Capture the cell that displays the provided text and extract its (x, y) central coordinate. 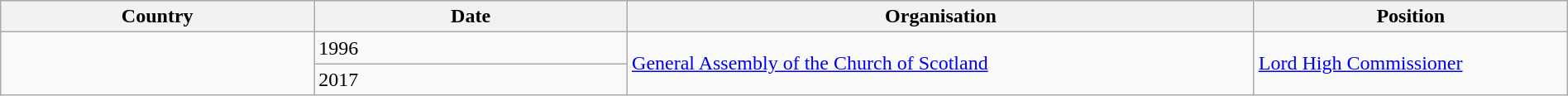
General Assembly of the Church of Scotland (941, 64)
Date (471, 17)
Lord High Commissioner (1411, 64)
Organisation (941, 17)
2017 (471, 79)
Country (157, 17)
Position (1411, 17)
1996 (471, 48)
